Determine the (X, Y) coordinate at the center of the cell enclosing the given text.  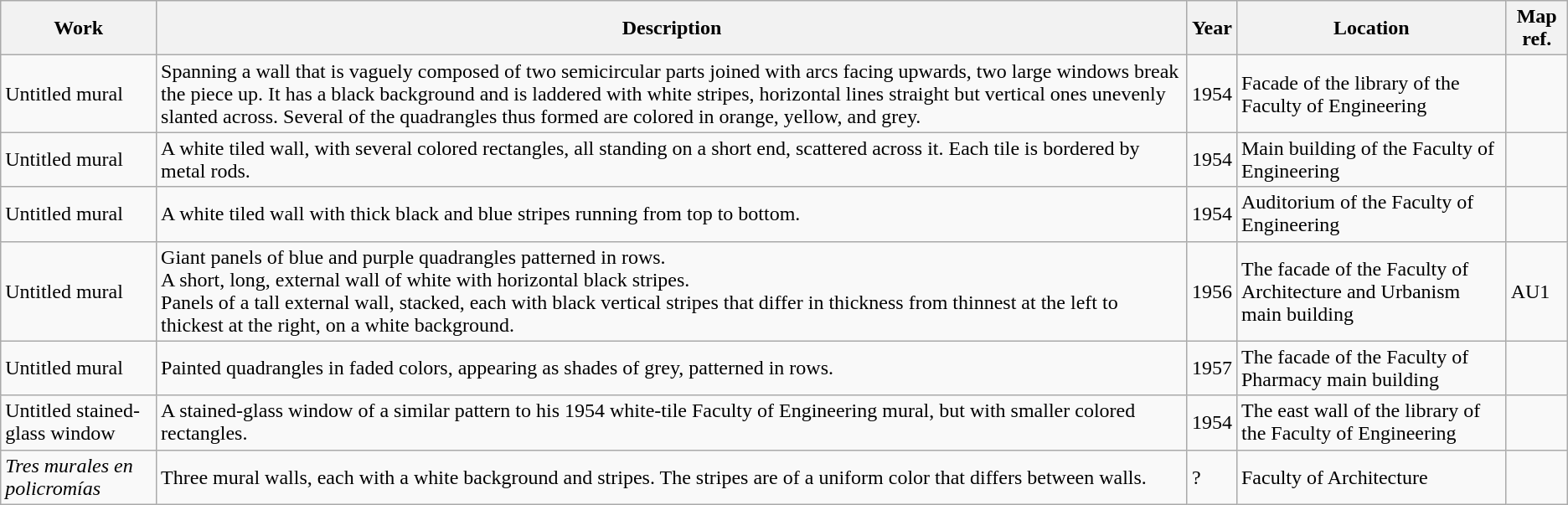
A white tiled wall, with several colored rectangles, all standing on a short end, scattered across it. Each tile is bordered by metal rods. (672, 159)
Facade of the library of the Faculty of Engineering (1371, 94)
AU1 (1536, 291)
Work (79, 28)
Location (1371, 28)
Untitled stained-glass window (79, 422)
1957 (1211, 368)
Year (1211, 28)
Faculty of Architecture (1371, 477)
Main building of the Faculty of Engineering (1371, 159)
? (1211, 477)
Painted quadrangles in faded colors, appearing as shades of grey, patterned in rows. (672, 368)
1956 (1211, 291)
Map ref. (1536, 28)
A stained-glass window of a similar pattern to his 1954 white-tile Faculty of Engineering mural, but with smaller colored rectangles. (672, 422)
The east wall of the library of the Faculty of Engineering (1371, 422)
Description (672, 28)
The facade of the Faculty of Pharmacy main building (1371, 368)
Three mural walls, each with a white background and stripes. The stripes are of a uniform color that differs between walls. (672, 477)
The facade of the Faculty of Architecture and Urbanism main building (1371, 291)
A white tiled wall with thick black and blue stripes running from top to bottom. (672, 214)
Tres murales en policromías (79, 477)
Auditorium of the Faculty of Engineering (1371, 214)
